Return (X, Y) of the center of cell containing provided text 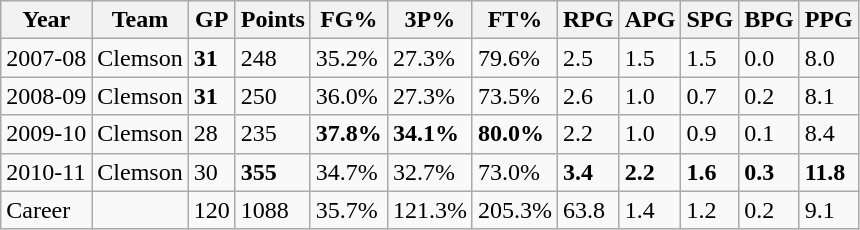
30 (212, 172)
FT% (514, 20)
121.3% (430, 210)
248 (272, 58)
Year (46, 20)
34.7% (348, 172)
1.6 (710, 172)
32.7% (430, 172)
11.8 (828, 172)
36.0% (348, 96)
8.0 (828, 58)
8.4 (828, 134)
120 (212, 210)
79.6% (514, 58)
0.3 (769, 172)
73.0% (514, 172)
RPG (589, 20)
34.1% (430, 134)
8.1 (828, 96)
2.6 (589, 96)
9.1 (828, 210)
APG (650, 20)
2009-10 (46, 134)
1088 (272, 210)
FG% (348, 20)
37.8% (348, 134)
GP (212, 20)
BPG (769, 20)
0.1 (769, 134)
35.2% (348, 58)
73.5% (514, 96)
80.0% (514, 134)
205.3% (514, 210)
1.4 (650, 210)
2007-08 (46, 58)
3.4 (589, 172)
0.0 (769, 58)
SPG (710, 20)
Points (272, 20)
Career (46, 210)
Team (140, 20)
0.9 (710, 134)
2010-11 (46, 172)
PPG (828, 20)
28 (212, 134)
0.7 (710, 96)
235 (272, 134)
3P% (430, 20)
2008-09 (46, 96)
2.5 (589, 58)
35.7% (348, 210)
355 (272, 172)
1.2 (710, 210)
250 (272, 96)
63.8 (589, 210)
